From the cell containing the given text, extract its center point as (X, Y) coordinate. 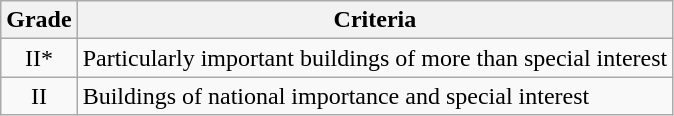
Grade (39, 20)
Criteria (375, 20)
II* (39, 58)
II (39, 96)
Buildings of national importance and special interest (375, 96)
Particularly important buildings of more than special interest (375, 58)
